Search for the cell housing the specified text and yield its (x, y) center coordinate. 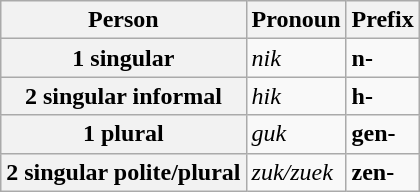
n- (382, 58)
zuk/zuek (296, 172)
Prefix (382, 20)
Pronoun (296, 20)
2 singular informal (124, 96)
Person (124, 20)
2 singular polite/plural (124, 172)
hik (296, 96)
h- (382, 96)
gen- (382, 134)
zen- (382, 172)
nik (296, 58)
guk (296, 134)
1 plural (124, 134)
1 singular (124, 58)
